Return the (X, Y) coordinate for the center point of the cell that contains the specified text.  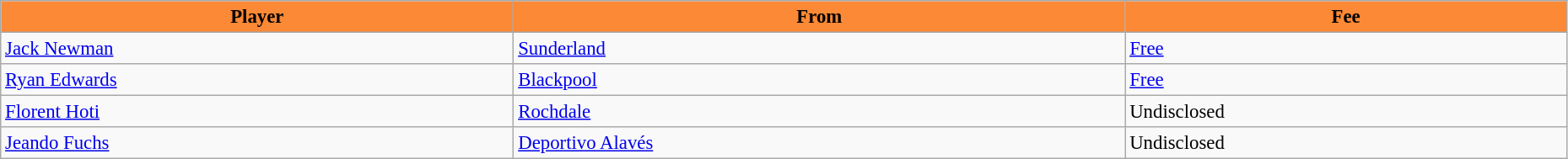
Florent Hoti (257, 112)
From (820, 17)
Jack Newman (257, 49)
Deportivo Alavés (820, 143)
Ryan Edwards (257, 80)
Sunderland (820, 49)
Jeando Fuchs (257, 143)
Player (257, 17)
Fee (1346, 17)
Rochdale (820, 112)
Blackpool (820, 80)
